Return [X, Y] of the center of cell containing provided text 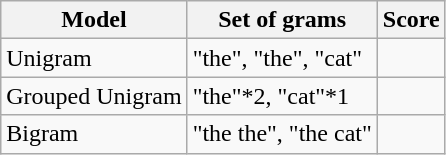
Model [94, 20]
"the", "the", "cat" [282, 58]
Grouped Unigram [94, 96]
Score [411, 20]
Set of grams [282, 20]
Unigram [94, 58]
Bigram [94, 134]
"the the", "the cat" [282, 134]
"the"*2, "cat"*1 [282, 96]
